Find where the given text appears and provide that cell's center as (x, y) coordinate. 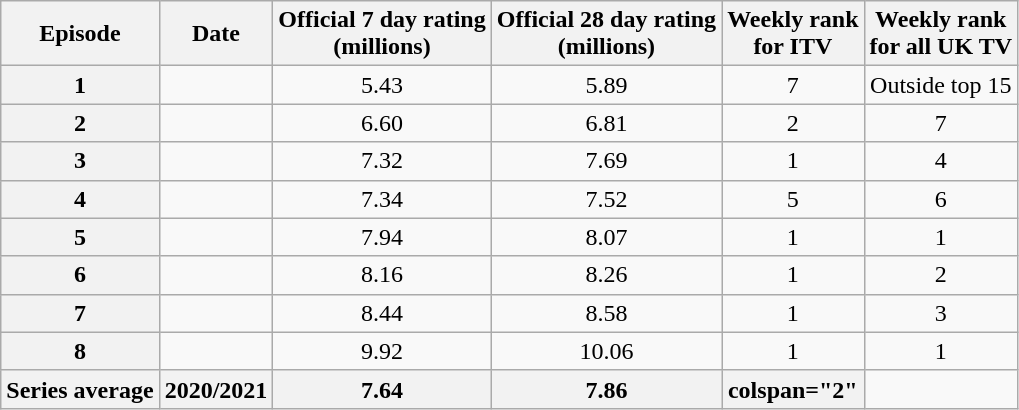
2020/2021 (216, 389)
8.07 (606, 237)
colspan="2" (793, 389)
Date (216, 34)
7.64 (382, 389)
Official 28 day rating(millions) (606, 34)
7.94 (382, 237)
6.81 (606, 123)
7.69 (606, 161)
8 (80, 351)
8.44 (382, 313)
Weekly rankfor ITV (793, 34)
Outside top 15 (941, 85)
7.34 (382, 199)
5.89 (606, 85)
8.16 (382, 275)
6.60 (382, 123)
10.06 (606, 351)
7.86 (606, 389)
7.52 (606, 199)
5.43 (382, 85)
Official 7 day rating(millions) (382, 34)
Weekly rankfor all UK TV (941, 34)
Series average (80, 389)
Episode (80, 34)
8.58 (606, 313)
7.32 (382, 161)
9.92 (382, 351)
8.26 (606, 275)
